For the text-containing cell, return its midpoint in [X, Y] coordinate format. 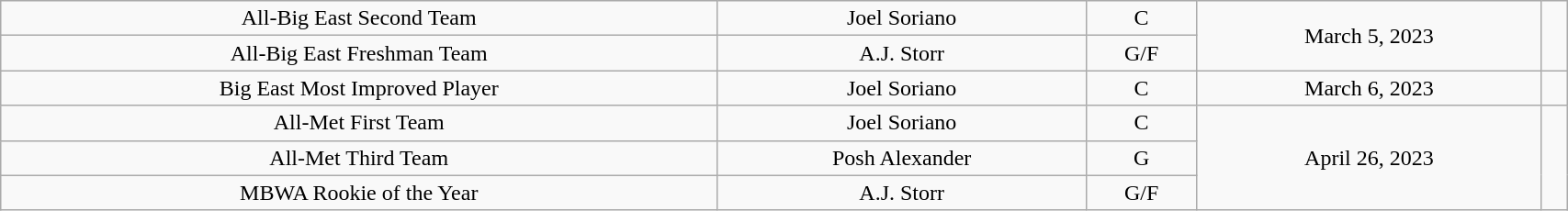
All-Big East Freshman Team [359, 53]
All-Met Third Team [359, 158]
April 26, 2023 [1370, 158]
All-Big East Second Team [359, 18]
MBWA Rookie of the Year [359, 193]
Posh Alexander [902, 158]
March 5, 2023 [1370, 36]
Big East Most Improved Player [359, 88]
All-Met First Team [359, 123]
G [1142, 158]
March 6, 2023 [1370, 88]
